Detect which cell encompasses the target text, then output its (X, Y) center coordinate. 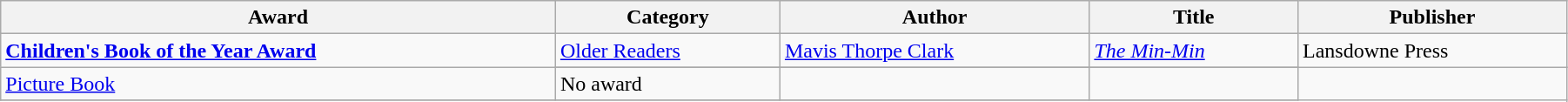
The Min-Min (1194, 51)
Publisher (1432, 17)
Mavis Thorpe Clark (935, 51)
No award (667, 84)
Older Readers (667, 51)
Picture Book (278, 84)
Category (667, 17)
Lansdowne Press (1432, 51)
Children's Book of the Year Award (278, 51)
Author (935, 17)
Award (278, 17)
Title (1194, 17)
